Scan for the cell matching the given text and deliver its [X, Y] coordinate at center. 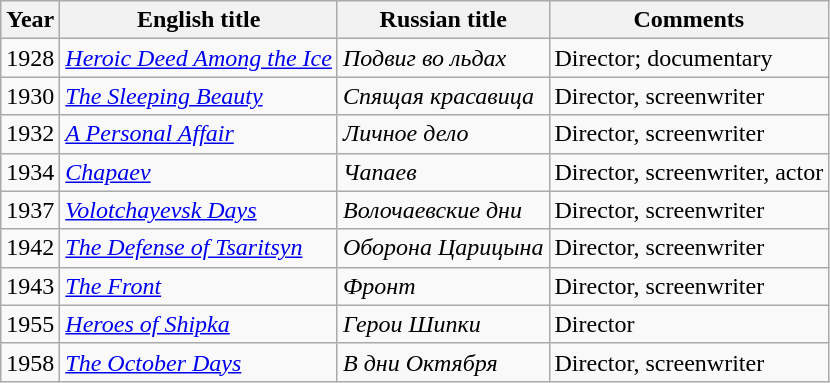
Подвиг во льдах [443, 58]
Чапаев [443, 172]
Волочаевские дни [443, 210]
Year [30, 20]
Director; documentary [689, 58]
Director, screenwriter, actor [689, 172]
Russian title [443, 20]
A Personal Affair [199, 134]
The Defense of Tsaritsyn [199, 248]
Chapaev [199, 172]
1937 [30, 210]
В дни Октября [443, 362]
Director [689, 324]
The October Days [199, 362]
English title [199, 20]
1928 [30, 58]
1958 [30, 362]
1955 [30, 324]
Comments [689, 20]
Фронт [443, 286]
1943 [30, 286]
Личное дело [443, 134]
1934 [30, 172]
1932 [30, 134]
Оборона Царицына [443, 248]
Heroic Deed Among the Ice [199, 58]
Герои Шипки [443, 324]
1930 [30, 96]
Volotchayevsk Days [199, 210]
The Front [199, 286]
Спящая красавица [443, 96]
Heroes of Shipka [199, 324]
1942 [30, 248]
The Sleeping Beauty [199, 96]
